For the text-containing cell, return its midpoint in (x, y) coordinate format. 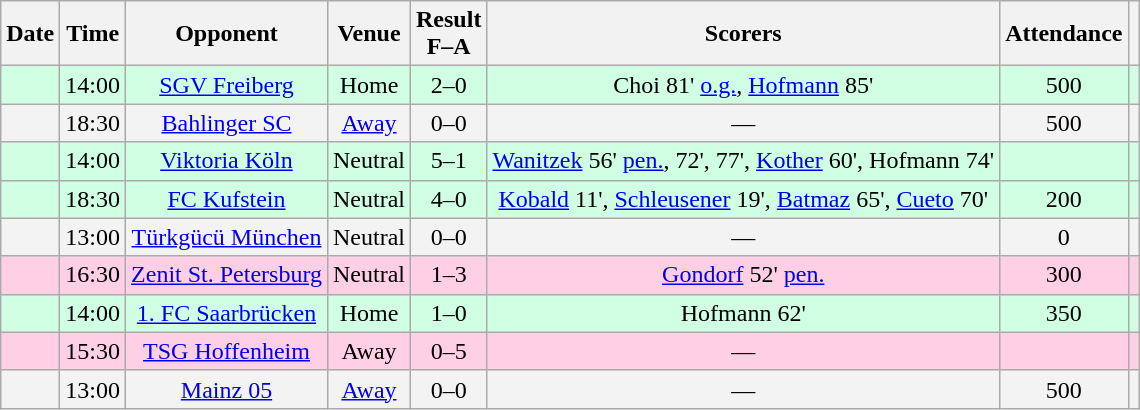
Attendance (1064, 34)
Wanitzek 56' pen., 72', 77', Kother 60', Hofmann 74' (744, 161)
Scorers (744, 34)
0–5 (449, 351)
2–0 (449, 85)
ResultF–A (449, 34)
Bahlinger SC (227, 123)
16:30 (93, 275)
15:30 (93, 351)
0 (1064, 237)
1–3 (449, 275)
Hofmann 62' (744, 313)
Opponent (227, 34)
Viktoria Köln (227, 161)
Mainz 05 (227, 389)
1. FC Saarbrücken (227, 313)
Time (93, 34)
TSG Hoffenheim (227, 351)
200 (1064, 199)
Kobald 11', Schleusener 19', Batmaz 65', Cueto 70' (744, 199)
Date (30, 34)
FC Kufstein (227, 199)
1–0 (449, 313)
350 (1064, 313)
Gondorf 52' pen. (744, 275)
300 (1064, 275)
4–0 (449, 199)
5–1 (449, 161)
Venue (368, 34)
Türkgücü München (227, 237)
Choi 81' o.g., Hofmann 85' (744, 85)
SGV Freiberg (227, 85)
Zenit St. Petersburg (227, 275)
